Search for the cell housing the specified text and yield its [X, Y] center coordinate. 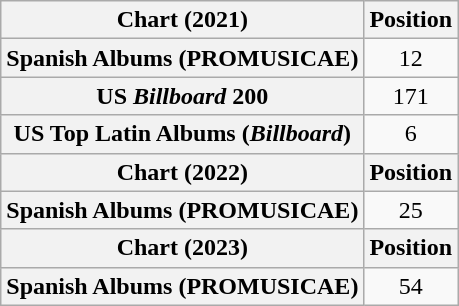
Chart (2023) [182, 248]
US Billboard 200 [182, 96]
25 [411, 210]
171 [411, 96]
Chart (2021) [182, 20]
6 [411, 134]
US Top Latin Albums (Billboard) [182, 134]
Chart (2022) [182, 172]
54 [411, 286]
12 [411, 58]
